Return (x, y) of the center of cell containing provided text 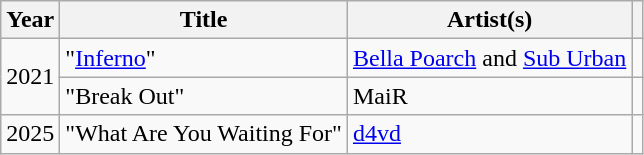
Artist(s) (489, 20)
"What Are You Waiting For" (204, 134)
2021 (30, 77)
MaiR (489, 96)
"Break Out" (204, 96)
2025 (30, 134)
"Inferno" (204, 58)
Bella Poarch and Sub Urban (489, 58)
Title (204, 20)
d4vd (489, 134)
Year (30, 20)
